Output the [X, Y] coordinate of the center of the cell containing the given text.  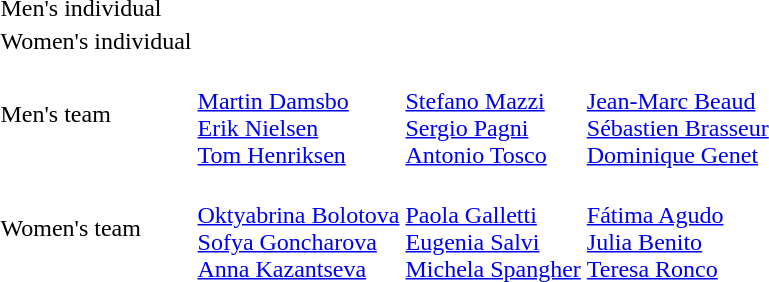
Stefano MazziSergio PagniAntonio Tosco [493, 114]
Martin DamsboErik NielsenTom Henriksen [298, 114]
